Extract the [x, y] coordinate from the center of the cell holding the provided text.  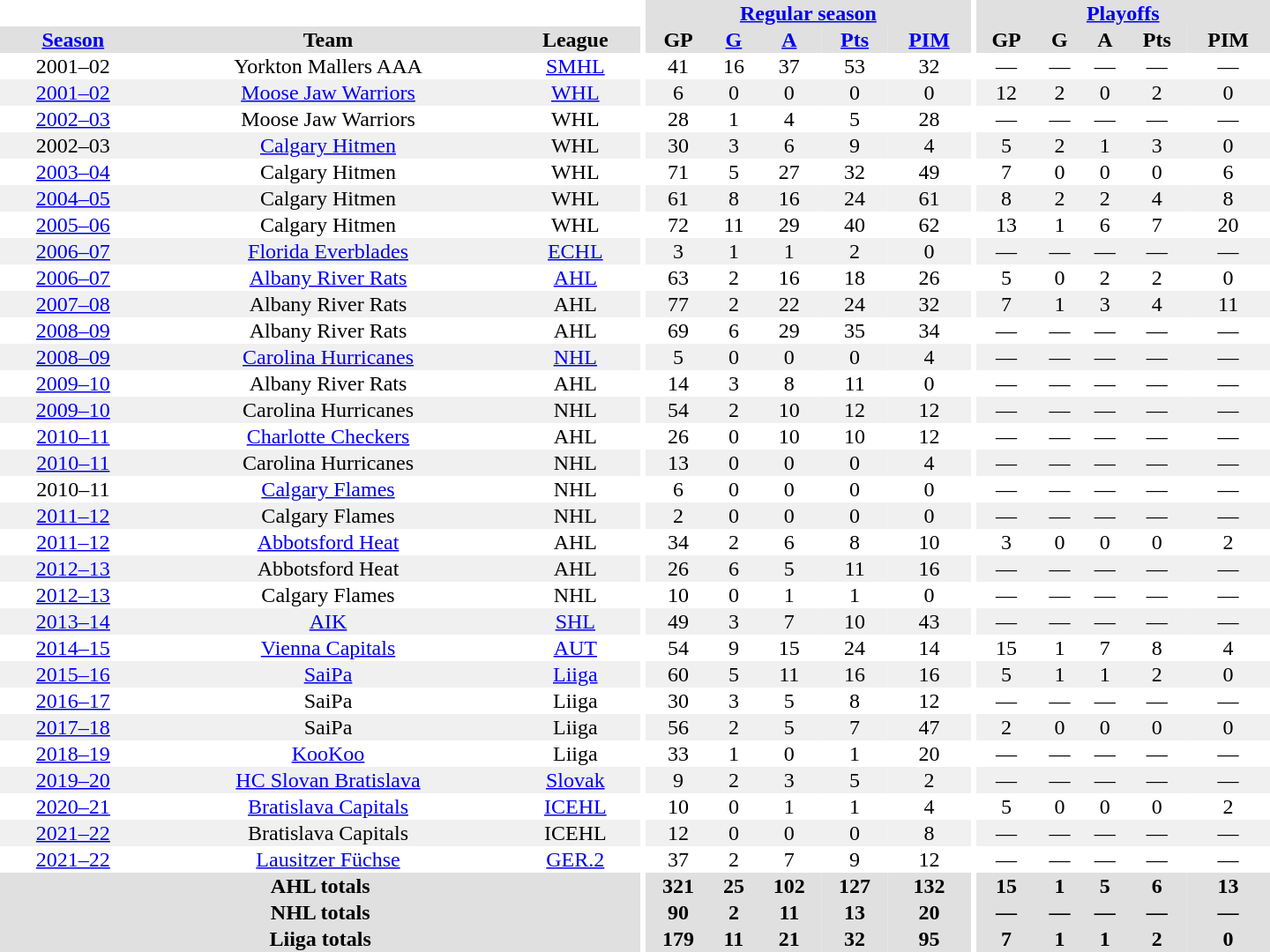
179 [678, 939]
KooKoo [328, 754]
2005–06 [73, 225]
Florida Everblades [328, 251]
2004–05 [73, 198]
27 [789, 172]
Yorkton Mallers AAA [328, 66]
35 [855, 331]
AHL totals [320, 886]
Season [73, 40]
63 [678, 278]
Slovak [575, 780]
43 [930, 621]
Playoffs [1124, 13]
102 [789, 886]
21 [789, 939]
Liiga totals [320, 939]
95 [930, 939]
127 [855, 886]
56 [678, 727]
GER.2 [575, 859]
25 [734, 886]
2013–14 [73, 621]
69 [678, 331]
72 [678, 225]
33 [678, 754]
SMHL [575, 66]
2020–21 [73, 807]
2017–18 [73, 727]
2014–15 [73, 648]
41 [678, 66]
Regular season [808, 13]
77 [678, 304]
Team [328, 40]
HC Slovan Bratislava [328, 780]
132 [930, 886]
2018–19 [73, 754]
Lausitzer Füchse [328, 859]
ECHL [575, 251]
Vienna Capitals [328, 648]
2015–16 [73, 674]
321 [678, 886]
SHL [575, 621]
2003–04 [73, 172]
90 [678, 912]
2019–20 [73, 780]
22 [789, 304]
40 [855, 225]
47 [930, 727]
18 [855, 278]
62 [930, 225]
60 [678, 674]
2016–17 [73, 701]
2007–08 [73, 304]
AUT [575, 648]
71 [678, 172]
53 [855, 66]
NHL totals [320, 912]
League [575, 40]
Charlotte Checkers [328, 436]
AIK [328, 621]
